Capture the cell that displays the provided text and extract its (x, y) central coordinate. 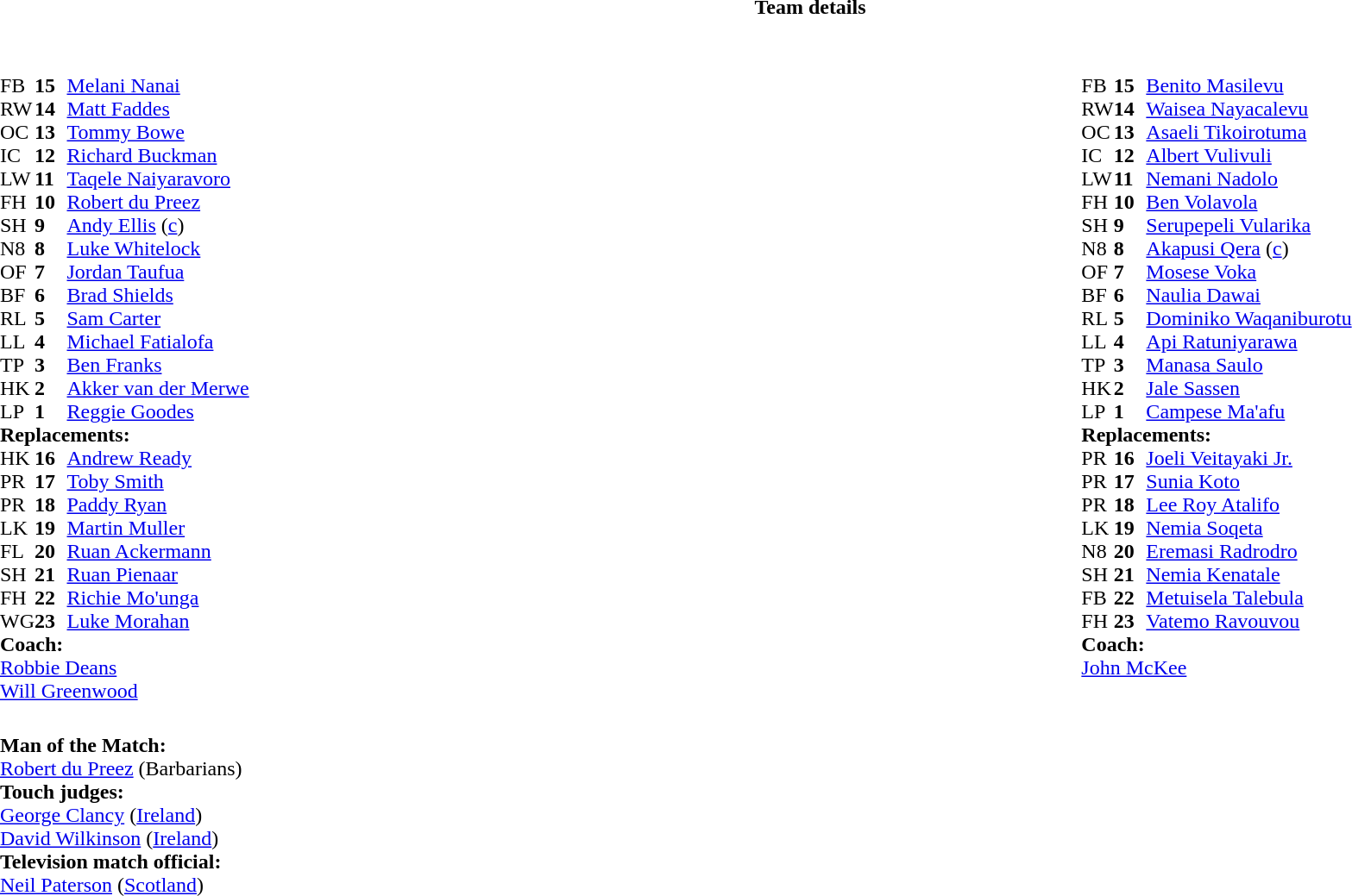
Richie Mo'unga (157, 598)
Vatemo Ravouvou (1248, 621)
Jale Sassen (1248, 388)
Paddy Ryan (157, 505)
Luke Morahan (157, 621)
Ben Franks (157, 366)
Campese Ma'afu (1248, 412)
Metuisela Talebula (1248, 598)
Asaeli Tikoirotuma (1248, 133)
Eremasi Radrodro (1248, 552)
Michael Fatialofa (157, 341)
Dominiko Waqaniburotu (1248, 319)
Sunia Koto (1248, 481)
Akapusi Qera (c) (1248, 248)
Api Ratuniyarawa (1248, 341)
Andrew Ready (157, 459)
Serupepeli Vularika (1248, 226)
WG (17, 621)
Luke Whitelock (157, 248)
Nemani Nadolo (1248, 179)
Ruan Ackermann (157, 552)
Mosese Voka (1248, 273)
Taqele Naiyaravoro (157, 179)
Robbie Deans Will Greenwood (124, 680)
John McKee (1217, 667)
FL (17, 552)
Ruan Pienaar (157, 574)
Tommy Bowe (157, 133)
Brad Shields (157, 295)
Martin Muller (157, 528)
Akker van der Merwe (157, 388)
Toby Smith (157, 481)
Richard Buckman (157, 155)
Albert Vulivuli (1248, 155)
Robert du Preez (157, 202)
Jordan Taufua (157, 273)
Lee Roy Atalifo (1248, 505)
Manasa Saulo (1248, 366)
Nemia Soqeta (1248, 528)
Matt Faddes (157, 109)
Benito Masilevu (1248, 86)
Waisea Nayacalevu (1248, 109)
Naulia Dawai (1248, 295)
Andy Ellis (c) (157, 226)
Sam Carter (157, 319)
Reggie Goodes (157, 412)
Nemia Kenatale (1248, 574)
Joeli Veitayaki Jr. (1248, 459)
Melani Nanai (157, 86)
Ben Volavola (1248, 202)
